Locate the cell with the specified text and output its (X, Y) center coordinate. 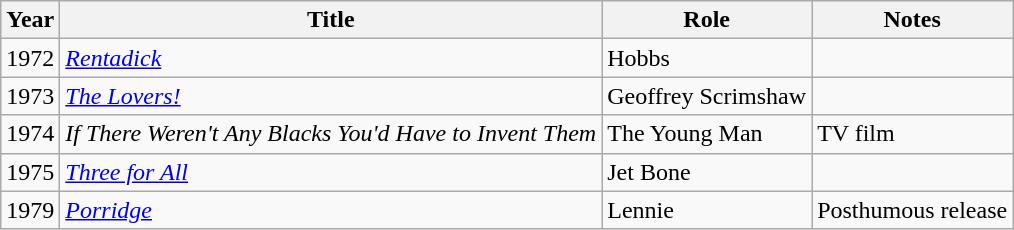
1979 (30, 210)
Geoffrey Scrimshaw (707, 96)
1973 (30, 96)
The Young Man (707, 134)
1974 (30, 134)
If There Weren't Any Blacks You'd Have to Invent Them (331, 134)
Hobbs (707, 58)
Title (331, 20)
Posthumous release (912, 210)
1975 (30, 172)
Porridge (331, 210)
TV film (912, 134)
Role (707, 20)
1972 (30, 58)
Rentadick (331, 58)
Jet Bone (707, 172)
Year (30, 20)
Notes (912, 20)
The Lovers! (331, 96)
Three for All (331, 172)
Lennie (707, 210)
